Pinpoint the cell where the given text exists, returning its (x, y) midpoint coordinate. 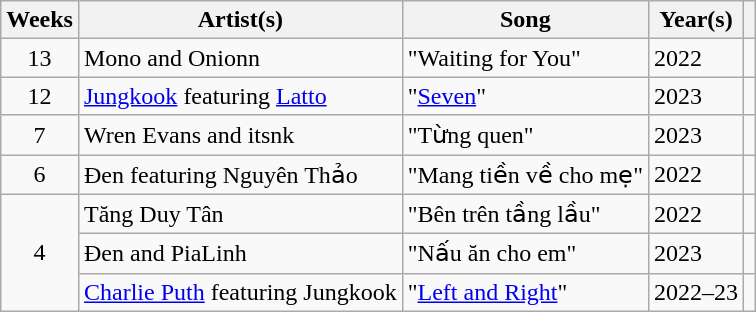
4 (40, 252)
Jungkook featuring Latto (240, 96)
Charlie Puth featuring Jungkook (240, 292)
"Nấu ăn cho em" (525, 254)
"Mang tiền về cho mẹ" (525, 174)
2022–23 (696, 292)
Year(s) (696, 20)
13 (40, 58)
"Từng quen" (525, 135)
"Bên trên tầng lầu" (525, 214)
Weeks (40, 20)
Đen and PiaLinh (240, 254)
"Left and Right" (525, 292)
6 (40, 174)
Tăng Duy Tân (240, 214)
Song (525, 20)
"Seven" (525, 96)
7 (40, 135)
Mono and Onionn (240, 58)
12 (40, 96)
"Waiting for You" (525, 58)
Artist(s) (240, 20)
Wren Evans and itsnk (240, 135)
Đen featuring Nguyên Thảo (240, 174)
